Extract the (X, Y) coordinate from the center of the cell holding the provided text.  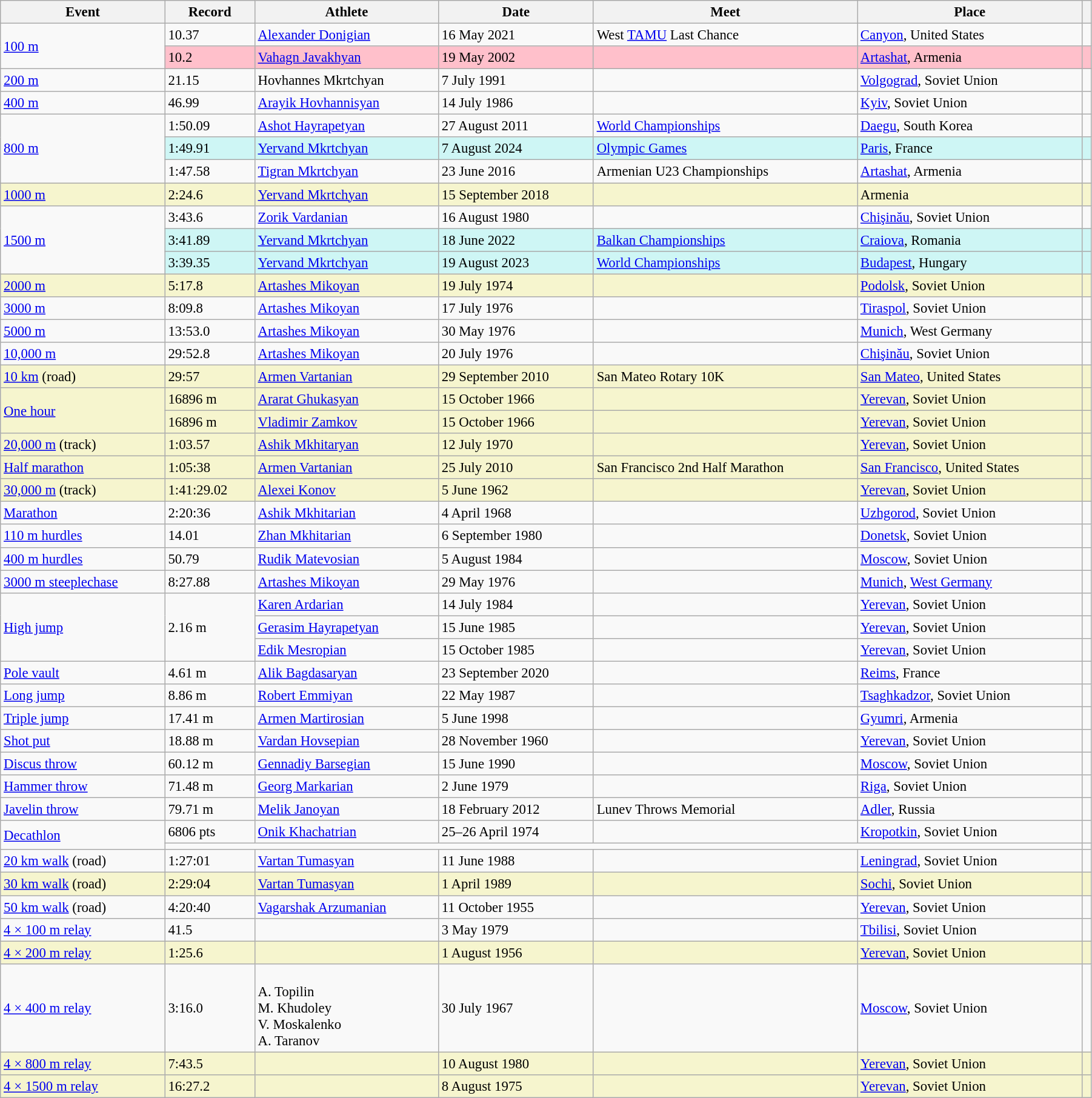
30 May 1976 (516, 331)
Budapest, Hungary (970, 262)
5 June 1998 (516, 718)
21.15 (210, 81)
1:25.6 (210, 953)
Triple jump (82, 718)
15 June 1985 (516, 627)
1:03.57 (210, 445)
Tiraspol, Soviet Union (970, 308)
San Francisco 2nd Half Marathon (725, 468)
17.41 m (210, 718)
3000 m (82, 308)
50 km walk (road) (82, 907)
29 September 2010 (516, 376)
Edik Mesropian (347, 650)
Long jump (82, 696)
18.88 m (210, 741)
5:17.8 (210, 285)
2:20:36 (210, 513)
17 July 1976 (516, 308)
1500 m (82, 240)
10 August 1980 (516, 1063)
3:41.89 (210, 240)
46.99 (210, 103)
Melik Janoyan (347, 810)
Pole vault (82, 673)
4 × 800 m relay (82, 1063)
Marathon (82, 513)
Record (210, 12)
Arayik Hovhannisyan (347, 103)
Alexei Konov (347, 490)
Paris, France (970, 148)
22 May 1987 (516, 696)
Vagarshak Arzumanian (347, 907)
12 July 1970 (516, 445)
Alik Bagdasaryan (347, 673)
25–26 April 1974 (516, 832)
8:27.88 (210, 582)
Hovhannes Mkrtchyan (347, 81)
3:39.35 (210, 262)
Sochi, Soviet Union (970, 884)
Zorik Vardanian (347, 217)
10.37 (210, 35)
20 July 1976 (516, 354)
10 km (road) (82, 376)
Gerasim Hayrapetyan (347, 627)
Half marathon (82, 468)
16 May 2021 (516, 35)
Tsaghkadzor, Soviet Union (970, 696)
Tigran Mkrtchyan (347, 171)
1:49.91 (210, 148)
San Mateo Rotary 10K (725, 376)
4 × 200 m relay (82, 953)
Gyumri, Armenia (970, 718)
14 July 1986 (516, 103)
Place (970, 12)
Robert Emmiyan (347, 696)
2:24.6 (210, 195)
7:43.5 (210, 1063)
Discus throw (82, 764)
Meet (725, 12)
Vladimir Zamkov (347, 422)
16:27.2 (210, 1086)
19 July 1974 (516, 285)
14 July 1984 (516, 604)
Armenian U23 Championships (725, 171)
Podolsk, Soviet Union (970, 285)
30,000 m (track) (82, 490)
Craiova, Romania (970, 240)
79.71 m (210, 810)
Gennadiy Barsegian (347, 764)
Rudik Matevosian (347, 559)
7 August 2024 (516, 148)
1000 m (82, 195)
15 September 2018 (516, 195)
30 July 1967 (516, 1008)
400 m (82, 103)
Lunev Throws Memorial (725, 810)
Javelin throw (82, 810)
23 September 2020 (516, 673)
Ashik Mkhitarian (347, 513)
1:05:38 (210, 468)
28 November 1960 (516, 741)
A. TopilinM. KhudoleyV. MoskalenkoA. Taranov (347, 1008)
11 October 1955 (516, 907)
Georg Markarian (347, 787)
Canyon, United States (970, 35)
18 June 2022 (516, 240)
1:50.09 (210, 126)
Olympic Games (725, 148)
Ashot Hayrapetyan (347, 126)
Leningrad, Soviet Union (970, 861)
Shot put (82, 741)
16 August 1980 (516, 217)
5000 m (82, 331)
Uzhgorod, Soviet Union (970, 513)
30 km walk (road) (82, 884)
4.61 m (210, 673)
11 June 1988 (516, 861)
29:57 (210, 376)
29 May 1976 (516, 582)
8.86 m (210, 696)
5 August 1984 (516, 559)
100 m (82, 46)
29:52.8 (210, 354)
3000 m steeplechase (82, 582)
25 July 2010 (516, 468)
Athlete (347, 12)
2:29:04 (210, 884)
18 February 2012 (516, 810)
Hammer throw (82, 787)
60.12 m (210, 764)
27 August 2011 (516, 126)
6806 pts (210, 832)
Karen Ardarian (347, 604)
Ashik Mkhitaryan (347, 445)
4:20:40 (210, 907)
Adler, Russia (970, 810)
Volgograd, Soviet Union (970, 81)
1:41:29.02 (210, 490)
San Mateo, United States (970, 376)
West TAMU Last Chance (725, 35)
1:27:01 (210, 861)
3:16.0 (210, 1008)
Reims, France (970, 673)
Vahagn Javakhyan (347, 58)
Donetsk, Soviet Union (970, 536)
20,000 m (track) (82, 445)
1 August 1956 (516, 953)
14.01 (210, 536)
Ararat Ghukasyan (347, 399)
Armen Martirosian (347, 718)
Vardan Hovsepian (347, 741)
3:43.6 (210, 217)
Kyiv, Soviet Union (970, 103)
Event (82, 12)
4 × 100 m relay (82, 930)
Balkan Championships (725, 240)
50.79 (210, 559)
4 × 1500 m relay (82, 1086)
200 m (82, 81)
1:47.58 (210, 171)
41.5 (210, 930)
110 m hurdles (82, 536)
8 August 1975 (516, 1086)
Date (516, 12)
Decathlon (82, 835)
20 km walk (road) (82, 861)
Daegu, South Korea (970, 126)
15 October 1985 (516, 650)
San Francisco, United States (970, 468)
10.2 (210, 58)
6 September 1980 (516, 536)
15 June 1990 (516, 764)
2.16 m (210, 627)
4 × 400 m relay (82, 1008)
1 April 1989 (516, 884)
5 June 1962 (516, 490)
13:53.0 (210, 331)
7 July 1991 (516, 81)
71.48 m (210, 787)
2 June 1979 (516, 787)
23 June 2016 (516, 171)
One hour (82, 411)
Alexander Donigian (347, 35)
4 April 1968 (516, 513)
400 m hurdles (82, 559)
3 May 1979 (516, 930)
8:09.8 (210, 308)
Onik Khachatrian (347, 832)
Tbilisi, Soviet Union (970, 930)
2000 m (82, 285)
Riga, Soviet Union (970, 787)
Kropotkin, Soviet Union (970, 832)
Armenia (970, 195)
10,000 m (82, 354)
High jump (82, 627)
800 m (82, 149)
19 August 2023 (516, 262)
19 May 2002 (516, 58)
Zhan Mkhitarian (347, 536)
